Extract the (x, y) coordinate from the center of the cell holding the provided text.  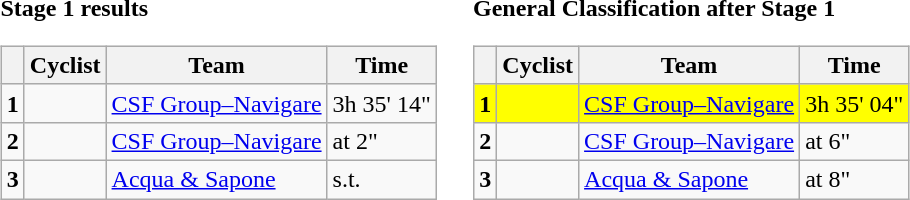
3h 35' 04" (854, 103)
at 8" (854, 179)
s.t. (382, 179)
at 6" (854, 141)
at 2" (382, 141)
3h 35' 14" (382, 103)
